For the text-containing cell, return its midpoint in [X, Y] coordinate format. 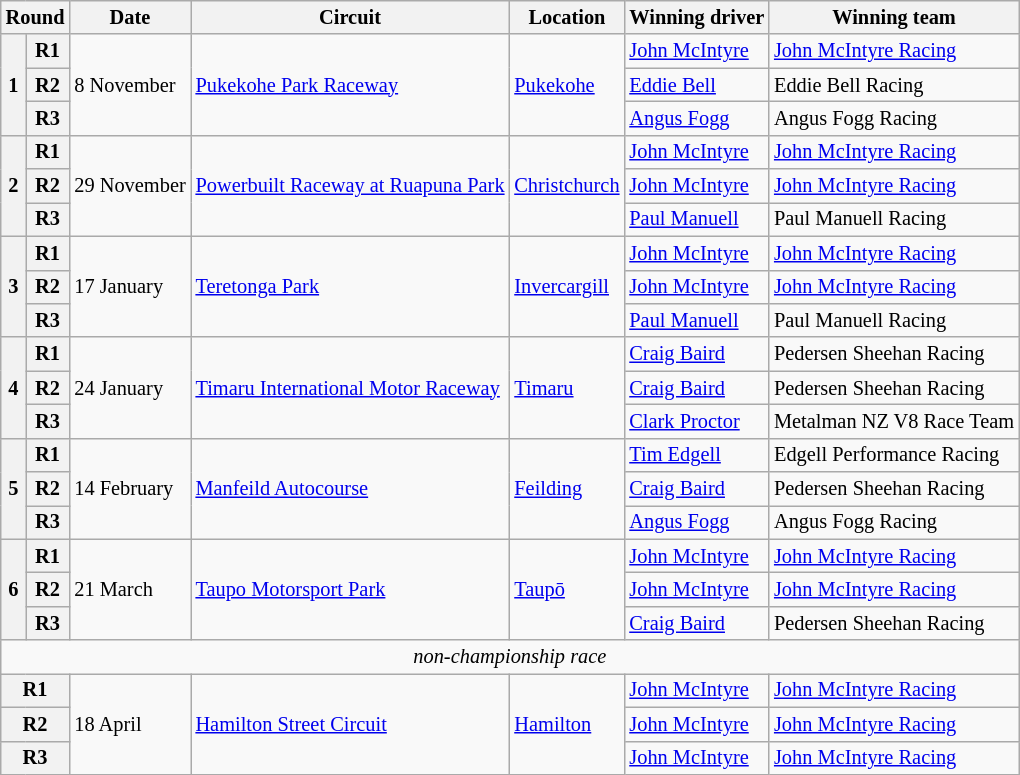
Circuit [350, 17]
1 [14, 84]
Powerbuilt Raceway at Ruapuna Park [350, 186]
Timaru [566, 388]
Eddie Bell Racing [894, 85]
non-championship race [510, 657]
Invercargill [566, 286]
14 February [130, 488]
3 [14, 286]
Pukekohe Park Raceway [350, 84]
6 [14, 590]
Manfeild Autocourse [350, 488]
Location [566, 17]
Metalman NZ V8 Race Team [894, 421]
17 January [130, 286]
Feilding [566, 488]
Tim Edgell [696, 455]
2 [14, 186]
Eddie Bell [696, 85]
Taupo Motorsport Park [350, 590]
Edgell Performance Racing [894, 455]
Round [36, 17]
Clark Proctor [696, 421]
21 March [130, 590]
Hamilton Street Circuit [350, 724]
4 [14, 388]
29 November [130, 186]
18 April [130, 724]
Taupō [566, 590]
5 [14, 488]
Timaru International Motor Raceway [350, 388]
Winning team [894, 17]
Hamilton [566, 724]
8 November [130, 84]
Teretonga Park [350, 286]
24 January [130, 388]
Winning driver [696, 17]
Pukekohe [566, 84]
Date [130, 17]
Christchurch [566, 186]
